Capture the cell that displays the provided text and extract its [x, y] central coordinate. 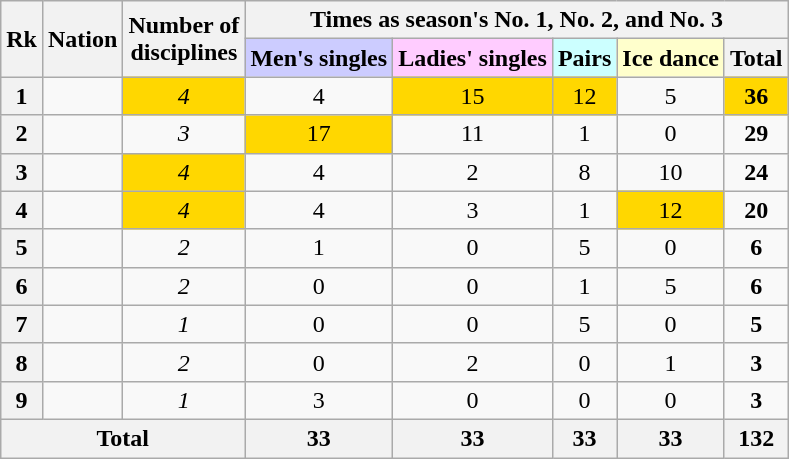
Times as season's No. 1, No. 2, and No. 3 [516, 20]
Ladies' singles [473, 58]
20 [756, 210]
Pairs [584, 58]
Ice dance [671, 58]
Men's singles [319, 58]
Rk [22, 39]
24 [756, 172]
Number ofdisciplines [184, 39]
36 [756, 96]
132 [756, 438]
7 [22, 324]
10 [671, 172]
29 [756, 134]
Nation [82, 39]
9 [22, 400]
17 [319, 134]
11 [473, 134]
15 [473, 96]
